Search for the cell housing the specified text and yield its (x, y) center coordinate. 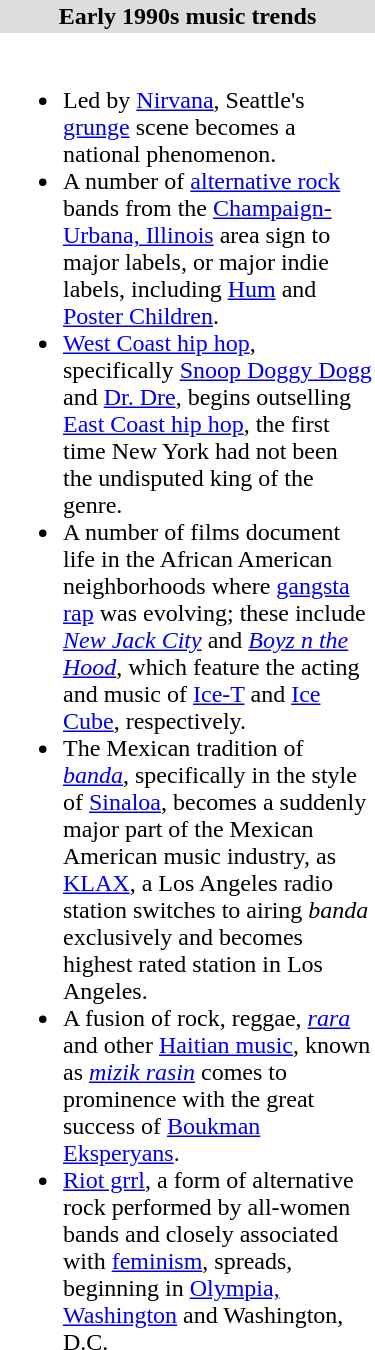
Early 1990s music trends (188, 16)
